Identify which cell holds the provided text, then report its [x, y] central coordinate. 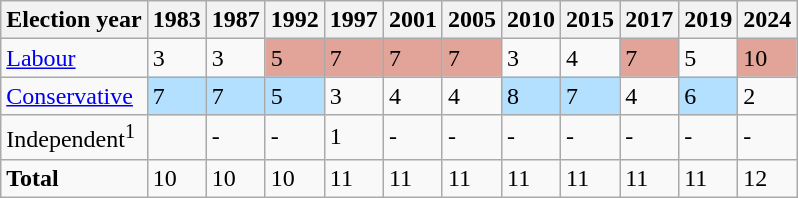
1992 [294, 20]
6 [708, 96]
Total [74, 178]
8 [530, 96]
2001 [412, 20]
2024 [768, 20]
Independent1 [74, 138]
12 [768, 178]
2019 [708, 20]
2 [768, 96]
2015 [590, 20]
1997 [354, 20]
2005 [472, 20]
Labour [74, 58]
2010 [530, 20]
1 [354, 138]
1983 [176, 20]
Conservative [74, 96]
2017 [650, 20]
1987 [236, 20]
Election year [74, 20]
